Locate the cell with the specified text and output its [x, y] center coordinate. 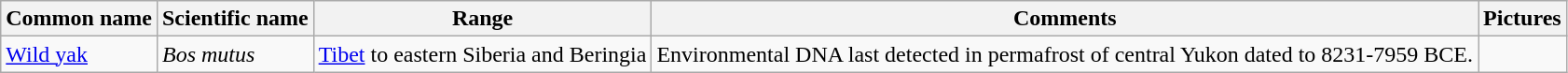
Bos mutus [235, 54]
Pictures [1523, 19]
Environmental DNA last detected in permafrost of central Yukon dated to 8231-7959 BCE. [1065, 54]
Comments [1065, 19]
Scientific name [235, 19]
Tibet to eastern Siberia and Beringia [483, 54]
Wild yak [79, 54]
Common name [79, 19]
Range [483, 19]
